Search for the cell housing the specified text and yield its [x, y] center coordinate. 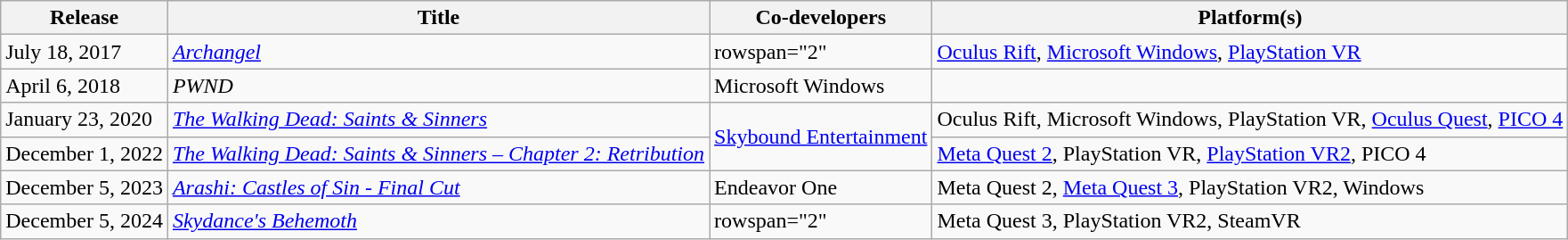
The Walking Dead: Saints & Sinners – Chapter 2: Retribution [438, 153]
Arashi: Castles of Sin - Final Cut [438, 187]
Oculus Rift, Microsoft Windows, PlayStation VR, Oculus Quest, PICO 4 [1250, 120]
Release [85, 18]
Meta Quest 3, PlayStation VR2, SteamVR [1250, 221]
Endeavor One [821, 187]
Co-developers [821, 18]
January 23, 2020 [85, 120]
December 1, 2022 [85, 153]
PWND [438, 86]
The Walking Dead: Saints & Sinners [438, 120]
April 6, 2018 [85, 86]
Meta Quest 2, Meta Quest 3, PlayStation VR2, Windows [1250, 187]
Microsoft Windows [821, 86]
Skydance's Behemoth [438, 221]
December 5, 2023 [85, 187]
Skybound Entertainment [821, 137]
Title [438, 18]
Oculus Rift, Microsoft Windows, PlayStation VR [1250, 52]
Meta Quest 2, PlayStation VR, PlayStation VR2, PICO 4 [1250, 153]
July 18, 2017 [85, 52]
Platform(s) [1250, 18]
December 5, 2024 [85, 221]
Archangel [438, 52]
